Scan for the cell matching the given text and deliver its (x, y) coordinate at center. 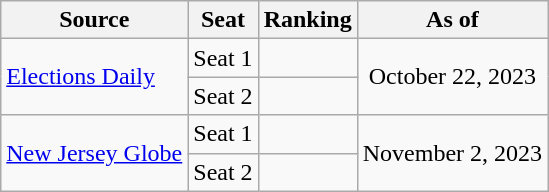
November 2, 2023 (452, 153)
Source (94, 20)
Ranking (308, 20)
Seat (223, 20)
New Jersey Globe (94, 153)
Elections Daily (94, 77)
October 22, 2023 (452, 77)
As of (452, 20)
